From the cell containing the given text, extract its center point as (X, Y) coordinate. 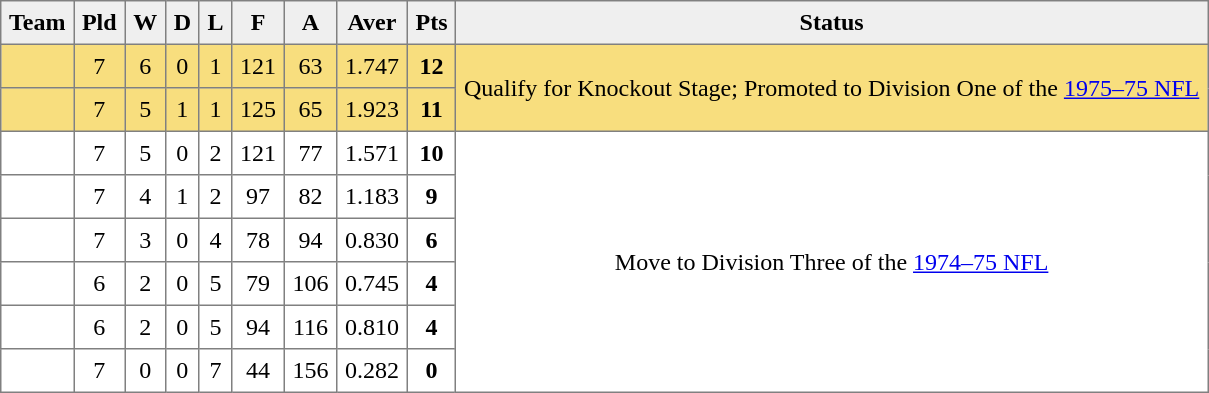
77 (310, 153)
125 (258, 110)
Status (832, 23)
1.183 (372, 197)
1.747 (372, 66)
44 (258, 371)
106 (310, 284)
78 (258, 240)
Move to Division Three of the 1974–75 NFL (832, 262)
Pld (100, 23)
D (182, 23)
1.571 (372, 153)
W (145, 23)
10 (431, 153)
0.830 (372, 240)
F (258, 23)
0.745 (372, 284)
11 (431, 110)
9 (431, 197)
82 (310, 197)
3 (145, 240)
12 (431, 66)
A (310, 23)
97 (258, 197)
0.810 (372, 327)
Qualify for Knockout Stage; Promoted to Division One of the 1975–75 NFL (832, 88)
79 (258, 284)
Aver (372, 23)
Pts (431, 23)
L (216, 23)
156 (310, 371)
65 (310, 110)
63 (310, 66)
1.923 (372, 110)
Team (38, 23)
116 (310, 327)
0.282 (372, 371)
